Extract the [X, Y] coordinate from the center of the cell holding the provided text.  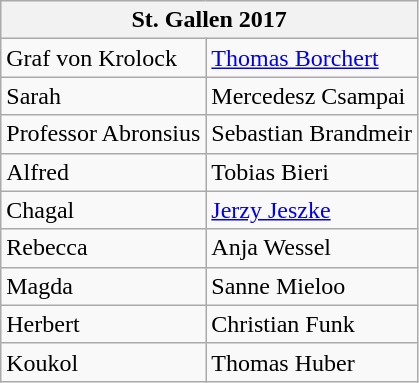
Sebastian Brandmeir [312, 134]
Rebecca [104, 248]
Alfred [104, 172]
St. Gallen 2017 [210, 20]
Tobias Bieri [312, 172]
Graf von Krolock [104, 58]
Herbert [104, 324]
Sarah [104, 96]
Anja Wessel [312, 248]
Thomas Borchert [312, 58]
Professor Abronsius [104, 134]
Christian Funk [312, 324]
Mercedesz Csampai [312, 96]
Magda [104, 286]
Thomas Huber [312, 362]
Koukol [104, 362]
Sanne Mieloo [312, 286]
Jerzy Jeszke [312, 210]
Chagal [104, 210]
